Return the [x, y] coordinate for the center point of the cell that contains the specified text.  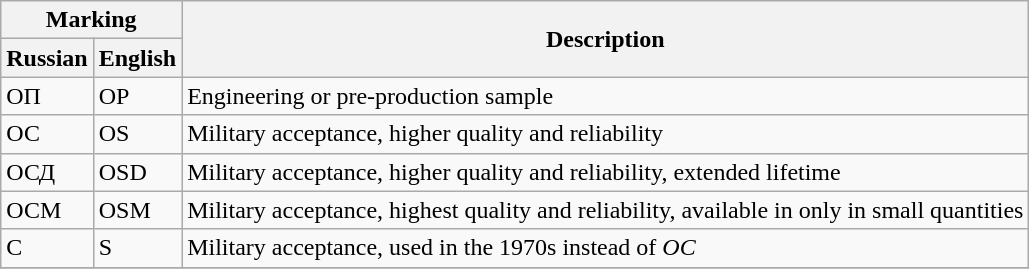
Marking [92, 20]
OP [137, 96]
Military acceptance, used in the 1970s instead of ОС [606, 248]
С [47, 248]
S [137, 248]
ОСД [47, 172]
OS [137, 134]
Engineering or pre-production sample [606, 96]
Military acceptance, higher quality and reliability [606, 134]
ОСМ [47, 210]
ОС [47, 134]
ОП [47, 96]
Military acceptance, highest quality and reliability, available in only in small quantities [606, 210]
English [137, 58]
Military acceptance, higher quality and reliability, extended lifetime [606, 172]
Russian [47, 58]
OSM [137, 210]
Description [606, 39]
OSD [137, 172]
